For the text-containing cell, return its midpoint in [X, Y] coordinate format. 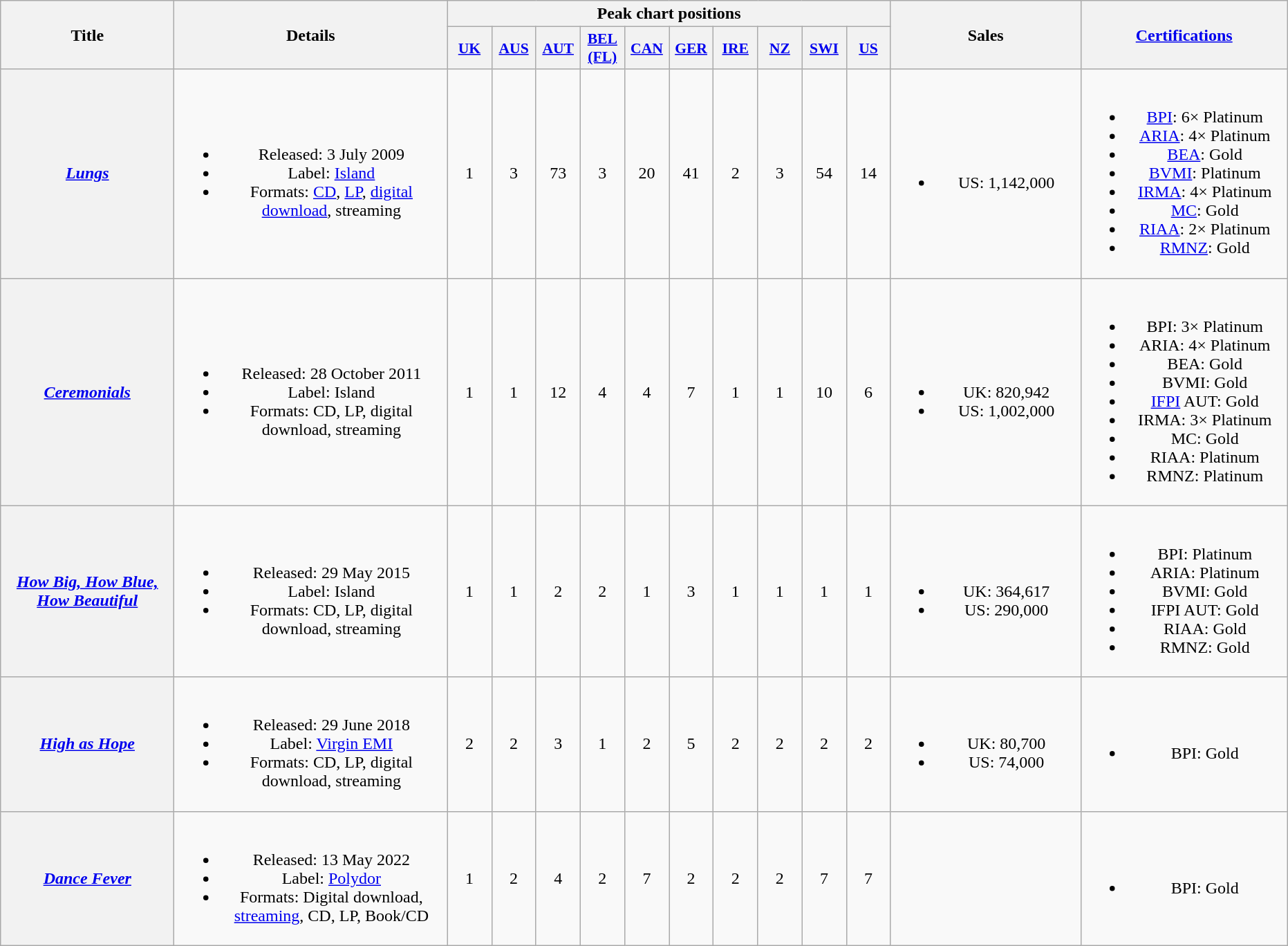
UK [469, 48]
UK: 364,617US: 290,000 [986, 591]
SWI [824, 48]
Lungs [87, 174]
Ceremonials [87, 391]
GER [691, 48]
Certifications [1184, 35]
BPI: PlatinumARIA: PlatinumBVMI: GoldIFPI AUT: GoldRIAA: GoldRMNZ: Gold [1184, 591]
BPI: 6× PlatinumARIA: 4× PlatinumBEA: GoldBVMI: PlatinumIRMA: 4× PlatinumMC: GoldRIAA: 2× PlatinumRMNZ: Gold [1184, 174]
US: 1,142,000 [986, 174]
Sales [986, 35]
BPI: 3× PlatinumARIA: 4× PlatinumBEA: GoldBVMI: GoldIFPI AUT: GoldIRMA: 3× PlatinumMC: GoldRIAA: PlatinumRMNZ: Platinum [1184, 391]
Details [311, 35]
BEL(FL) [602, 48]
73 [558, 174]
Released: 3 July 2009Label: IslandFormats: CD, LP, digital download, streaming [311, 174]
UK: 80,700US: 74,000 [986, 744]
US [868, 48]
Peak chart positions [669, 14]
14 [868, 174]
Released: 13 May 2022Label: PolydorFormats: Digital download, streaming, CD, LP, Book/CD [311, 878]
Released: 28 October 2011Label: IslandFormats: CD, LP, digital download, streaming [311, 391]
54 [824, 174]
10 [824, 391]
Released: 29 May 2015Label: IslandFormats: CD, LP, digital download, streaming [311, 591]
UK: 820,942US: 1,002,000 [986, 391]
20 [646, 174]
How Big, How Blue, How Beautiful [87, 591]
41 [691, 174]
Title [87, 35]
CAN [646, 48]
Dance Fever [87, 878]
IRE [736, 48]
6 [868, 391]
Released: 29 June 2018Label: Virgin EMIFormats: CD, LP, digital download, streaming [311, 744]
NZ [780, 48]
AUS [514, 48]
AUT [558, 48]
12 [558, 391]
High as Hope [87, 744]
5 [691, 744]
